For the text-containing cell, return its midpoint in (X, Y) coordinate format. 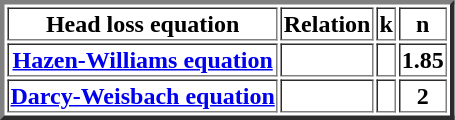
k (386, 24)
2 (423, 96)
Darcy-Weisbach equation (143, 96)
1.85 (423, 60)
Hazen-Williams equation (143, 60)
Head loss equation (143, 24)
n (423, 24)
Relation (328, 24)
